Return (x, y) of the center of cell containing provided text 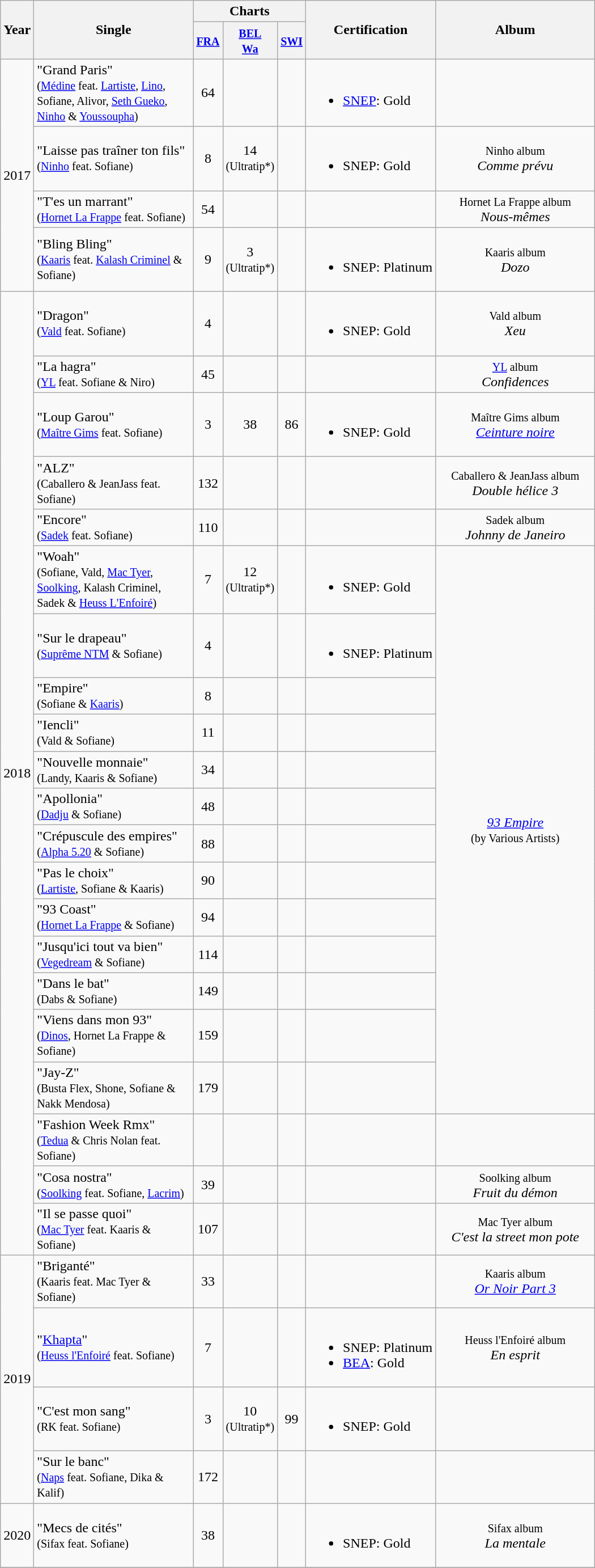
10(Ultratip*) (250, 1419)
88 (208, 844)
Kaaris albumDozo (516, 260)
48 (208, 806)
"Jay-Z" (Busta Flex, Shone, Sofiane & Nakk Mendosa) (113, 1088)
54 (208, 209)
Caballero & JeanJass albumDouble hélice 3 (516, 483)
3(Ultratip*) (250, 260)
YL albumConfidences (516, 374)
"ALZ" (Caballero & JeanJass feat. Sofiane) (113, 483)
2018 (17, 774)
"Fashion Week Rmx" (Tedua & Chris Nolan feat. Sofiane) (113, 1140)
Kaaris albumOr Noir Part 3 (516, 1281)
"C'est mon sang" (RK feat. Sofiane) (113, 1419)
"Jusqu'ici tout va bien" (Vegedream & Sofiane) (113, 954)
"T'es un marrant"(Hornet La Frappe feat. Sofiane) (113, 209)
"Apollonia" (Dadju & Sofiane) (113, 806)
Heuss l'Enfoiré albumEn esprit (516, 1347)
110 (208, 527)
"Woah" (Sofiane, Vald, Mac Tyer, Soolking, Kalash Criminel, Sadek & Heuss L'Enfoiré) (113, 580)
Album (516, 29)
"Khapta" (Heuss l'Enfoiré feat. Sofiane) (113, 1347)
Sifax albumLa mentale (516, 1536)
34 (208, 770)
Mac Tyer albumC'est la street mon pote (516, 1229)
BELWa (250, 41)
Charts (249, 11)
2017 (17, 175)
"Dans le bat" (Dabs & Sofiane) (113, 991)
"Grand Paris"(Médine feat. Lartiste, Lino, Sofiane, Alivor, Seth Gueko, Ninho & Youssoupha) (113, 93)
"Loup Garou"(Maître Gims feat. Sofiane) (113, 424)
14(Ultratip*) (250, 159)
"Dragon"(Vald feat. Sofiane) (113, 323)
"Pas le choix" (Lartiste, Sofiane & Kaaris) (113, 880)
64 (208, 93)
9 (208, 260)
Maître Gims albumCeinture noire (516, 424)
2019 (17, 1379)
11 (208, 733)
Certification (371, 29)
SNEP: PlatinumBEA: Gold (371, 1347)
90 (208, 880)
2020 (17, 1536)
179 (208, 1088)
"Bling Bling"(Kaaris feat. Kalash Criminel & Sofiane) (113, 260)
"Nouvelle monnaie" (Landy, Kaaris & Sofiane) (113, 770)
39 (208, 1184)
"Briganté" (Kaaris feat. Mac Tyer & Sofiane) (113, 1281)
"Viens dans mon 93" (Dinos, Hornet La Frappe & Sofiane) (113, 1036)
45 (208, 374)
114 (208, 954)
172 (208, 1477)
"Cosa nostra" (Soolking feat. Sofiane, Lacrim) (113, 1184)
"Laisse pas traîner ton fils"(Ninho feat. Sofiane) (113, 159)
"Sur le drapeau" (Suprême NTM & Sofiane) (113, 645)
149 (208, 991)
"Sur le banc" (Naps feat. Sofiane, Dika & Kalif) (113, 1477)
93 Empire(by Various Artists) (516, 830)
"Iencli" (Vald & Sofiane) (113, 733)
Soolking albumFruit du démon (516, 1184)
Year (17, 29)
"93 Coast" (Hornet La Frappe & Sofiane) (113, 918)
Single (113, 29)
Vald albumXeu (516, 323)
33 (208, 1281)
Hornet La Frappe albumNous-mêmes (516, 209)
Ninho albumComme prévu (516, 159)
"Il se passe quoi" (Mac Tyer feat. Kaaris & Sofiane) (113, 1229)
99 (292, 1419)
94 (208, 918)
SWI (292, 41)
159 (208, 1036)
"Crépuscule des empires" (Alpha 5.20 & Sofiane) (113, 844)
"Mecs de cités" (Sifax feat. Sofiane) (113, 1536)
"La hagra"(YL feat. Sofiane & Niro) (113, 374)
"Encore" (Sadek feat. Sofiane) (113, 527)
12(Ultratip*) (250, 580)
107 (208, 1229)
FRA (208, 41)
Sadek albumJohnny de Janeiro (516, 527)
"Empire" (Sofiane & Kaaris) (113, 696)
132 (208, 483)
86 (292, 424)
